For the text-containing cell, return its midpoint in [x, y] coordinate format. 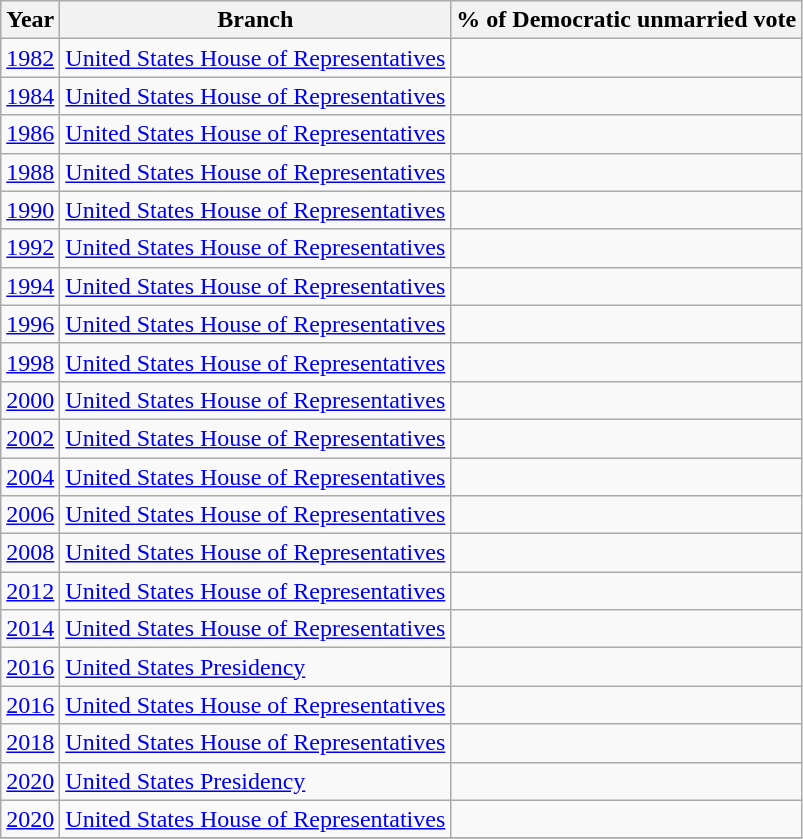
Branch [256, 20]
2012 [30, 591]
2000 [30, 400]
1982 [30, 58]
2004 [30, 477]
1996 [30, 324]
1988 [30, 172]
2014 [30, 629]
1984 [30, 96]
2006 [30, 515]
Year [30, 20]
1992 [30, 248]
2002 [30, 438]
1990 [30, 210]
2018 [30, 743]
% of Democratic unmarried vote [626, 20]
1994 [30, 286]
2008 [30, 553]
1998 [30, 362]
1986 [30, 134]
